Return (x, y) of the center of cell containing provided text 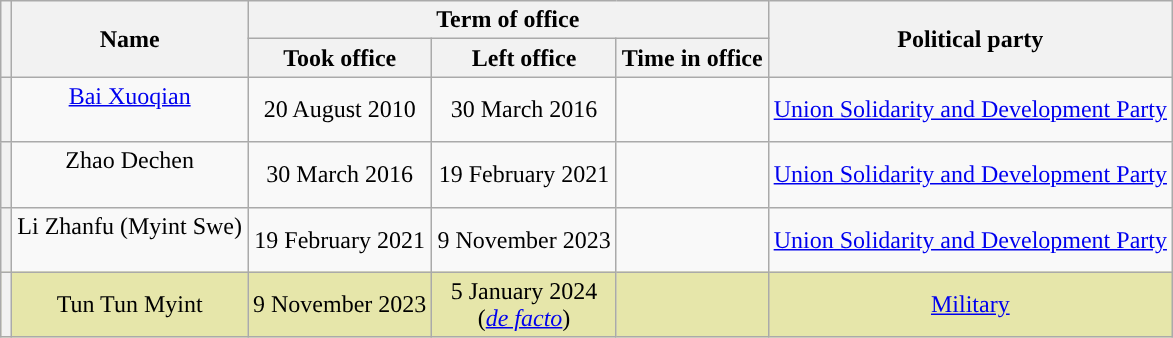
Military (970, 304)
Li Zhanfu (Myint Swe) (130, 240)
Zhao Dechen (130, 174)
Bai Xuoqian (130, 110)
Name (130, 39)
Left office (524, 58)
Time in office (692, 58)
Tun Tun Myint (130, 304)
Political party (970, 39)
20 August 2010 (340, 110)
5 January 2024(de facto) (524, 304)
Took office (340, 58)
Term of office (508, 20)
